Pinpoint the cell where the given text exists, returning its (x, y) midpoint coordinate. 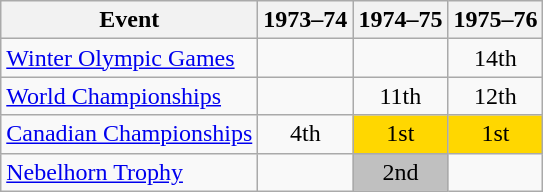
World Championships (130, 96)
Winter Olympic Games (130, 58)
2nd (400, 172)
1975–76 (496, 20)
14th (496, 58)
11th (400, 96)
Canadian Championships (130, 134)
Nebelhorn Trophy (130, 172)
1973–74 (306, 20)
12th (496, 96)
Event (130, 20)
1974–75 (400, 20)
4th (306, 134)
